From the cell containing the given text, extract its center point as (x, y) coordinate. 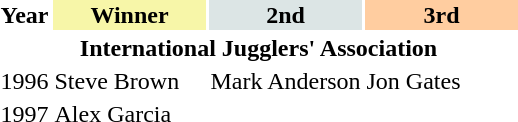
2nd (286, 15)
3rd (442, 15)
Jon Gates (442, 81)
Mark Anderson (286, 81)
Steve Brown (130, 81)
Winner (130, 15)
